Capture the cell that displays the provided text and extract its (x, y) central coordinate. 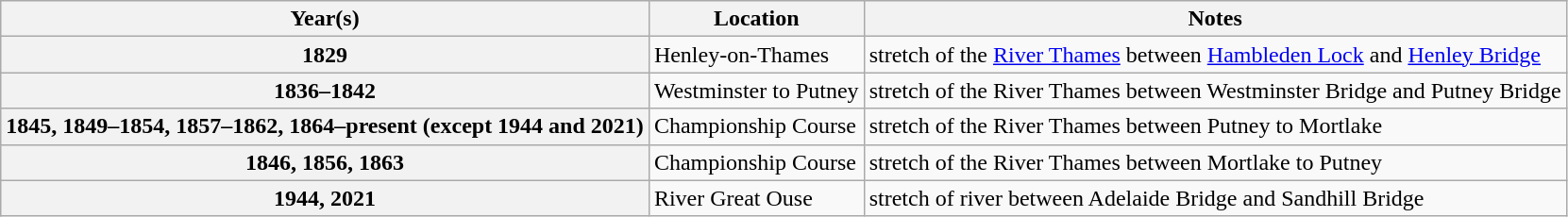
Location (756, 19)
stretch of the River Thames between Hambleden Lock and Henley Bridge (1215, 55)
Year(s) (325, 19)
Westminster to Putney (756, 91)
stretch of the River Thames between Westminster Bridge and Putney Bridge (1215, 91)
1944, 2021 (325, 198)
1845, 1849–1854, 1857–1862, 1864–present (except 1944 and 2021) (325, 126)
Henley-on-Thames (756, 55)
stretch of the River Thames between Putney to Mortlake (1215, 126)
stretch of the River Thames between Mortlake to Putney (1215, 162)
stretch of river between Adelaide Bridge and Sandhill Bridge (1215, 198)
River Great Ouse (756, 198)
1836–1842 (325, 91)
1846, 1856, 1863 (325, 162)
Notes (1215, 19)
1829 (325, 55)
